Scan for the cell matching the given text and deliver its [x, y] coordinate at center. 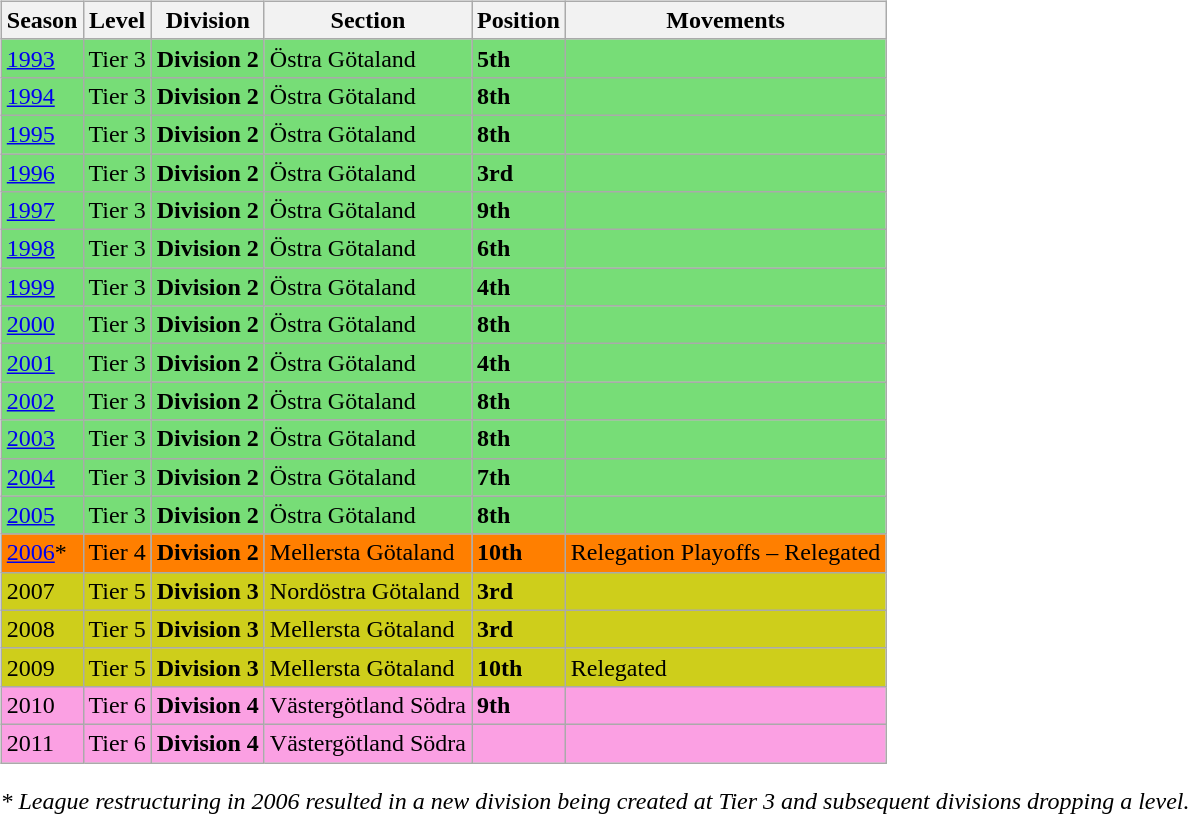
2009 [42, 667]
Nordöstra Götaland [368, 591]
1999 [42, 287]
Movements [726, 20]
1994 [42, 96]
Section [368, 20]
2007 [42, 591]
2001 [42, 363]
1998 [42, 249]
6th [519, 249]
1996 [42, 173]
Tier 4 [117, 553]
1997 [42, 211]
Position [519, 20]
2010 [42, 705]
2008 [42, 629]
2003 [42, 439]
Relegated [726, 667]
2006* [42, 553]
Division [208, 20]
2005 [42, 515]
Relegation Playoffs – Relegated [726, 553]
Season [42, 20]
2004 [42, 477]
1993 [42, 58]
2002 [42, 401]
2000 [42, 325]
1995 [42, 134]
5th [519, 58]
2011 [42, 743]
Level [117, 20]
7th [519, 477]
